Capture the cell that displays the provided text and extract its [x, y] central coordinate. 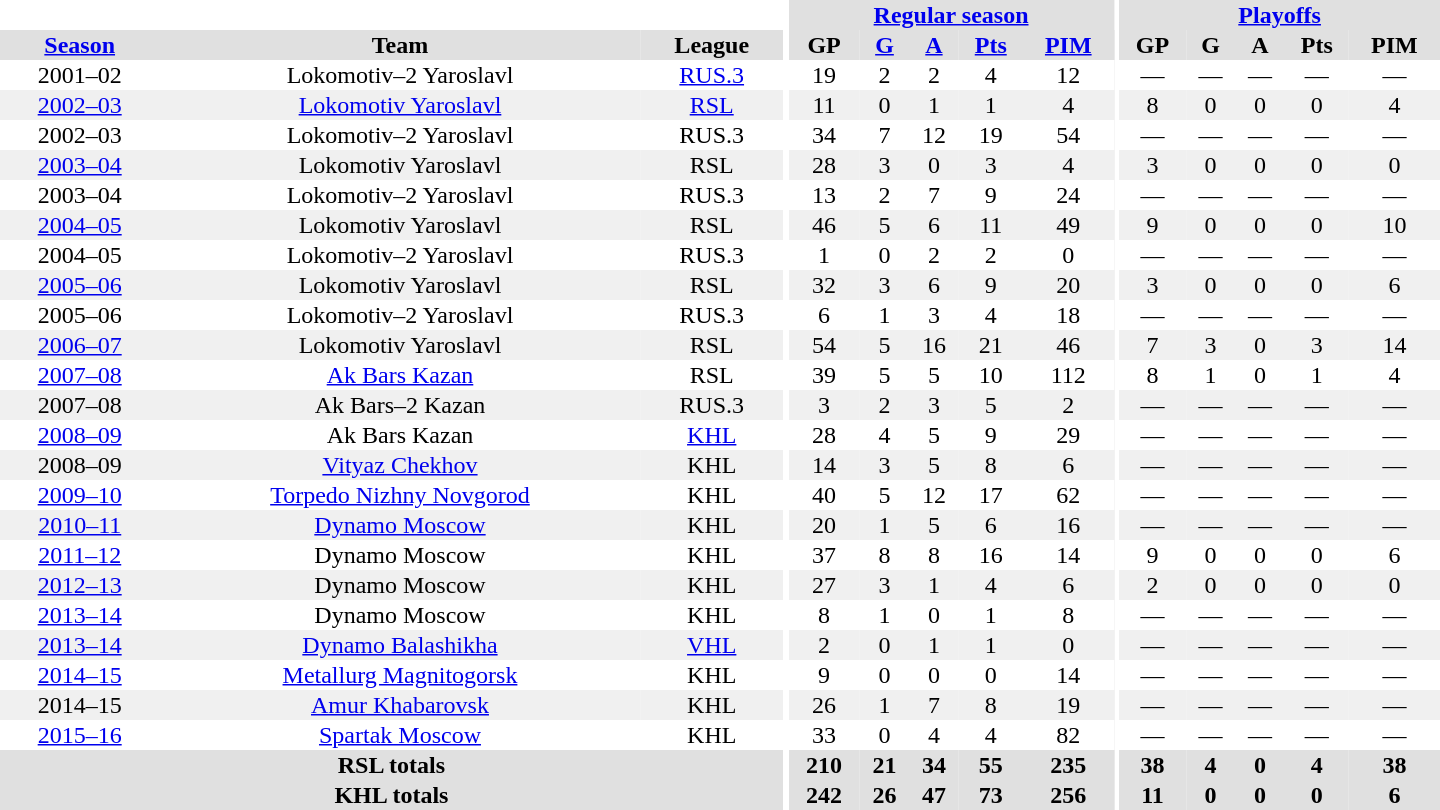
62 [1068, 495]
Vityaz Chekhov [400, 465]
47 [934, 795]
18 [1068, 315]
24 [1068, 195]
27 [824, 585]
Spartak Moscow [400, 735]
Metallurg Magnitogorsk [400, 675]
17 [991, 495]
2015–16 [80, 735]
Amur Khabarovsk [400, 705]
49 [1068, 225]
112 [1068, 375]
82 [1068, 735]
13 [824, 195]
55 [991, 765]
Torpedo Nizhny Novgorod [400, 495]
Team [400, 45]
2012–13 [80, 585]
39 [824, 375]
2010–11 [80, 525]
256 [1068, 795]
37 [824, 555]
29 [1068, 435]
Ak Bars–2 Kazan [400, 405]
Season [80, 45]
210 [824, 765]
Regular season [950, 15]
VHL [712, 645]
32 [824, 285]
RSL totals [392, 765]
League [712, 45]
KHL totals [392, 795]
2001–02 [80, 75]
Dynamo Balashikha [400, 645]
33 [824, 735]
235 [1068, 765]
2006–07 [80, 345]
73 [991, 795]
2009–10 [80, 495]
2011–12 [80, 555]
Playoffs [1280, 15]
242 [824, 795]
40 [824, 495]
